Identify which cell holds the provided text, then report its (X, Y) central coordinate. 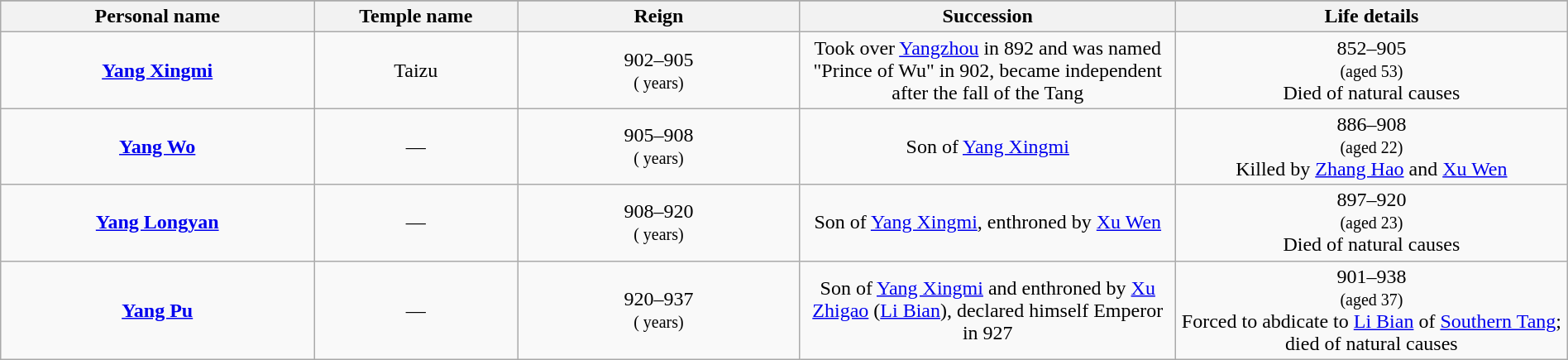
Personal name (157, 17)
905–908( years) (658, 146)
920–937( years) (658, 310)
Reign (658, 17)
Yang Wo (157, 146)
Son of Yang Xingmi and enthroned by Xu Zhigao (Li Bian), declared himself Emperor in 927 (987, 310)
852–905(aged 53)Died of natural causes (1372, 70)
902–905( years) (658, 70)
Son of Yang Xingmi, enthroned by Xu Wen (987, 223)
Yang Longyan (157, 223)
Succession (987, 17)
Son of Yang Xingmi (987, 146)
886–908(aged 22)Killed by Zhang Hao and Xu Wen (1372, 146)
Took over Yangzhou in 892 and was named "Prince of Wu" in 902, became independent after the fall of the Tang (987, 70)
Temple name (416, 17)
897–920(aged 23)Died of natural causes (1372, 223)
908–920( years) (658, 223)
Yang Xingmi (157, 70)
Life details (1372, 17)
Yang Pu (157, 310)
Taizu (416, 70)
901–938(aged 37)Forced to abdicate to Li Bian of Southern Tang; died of natural causes (1372, 310)
